Scan for the cell matching the given text and deliver its [x, y] coordinate at center. 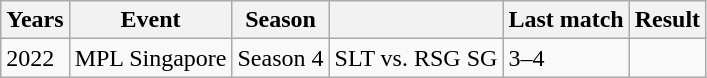
Season [280, 20]
MPL Singapore [150, 58]
Season 4 [280, 58]
2022 [35, 58]
3–4 [566, 58]
Result [667, 20]
Last match [566, 20]
SLT vs. RSG SG [416, 58]
Event [150, 20]
Years [35, 20]
